Pinpoint the cell where the given text exists, returning its (x, y) midpoint coordinate. 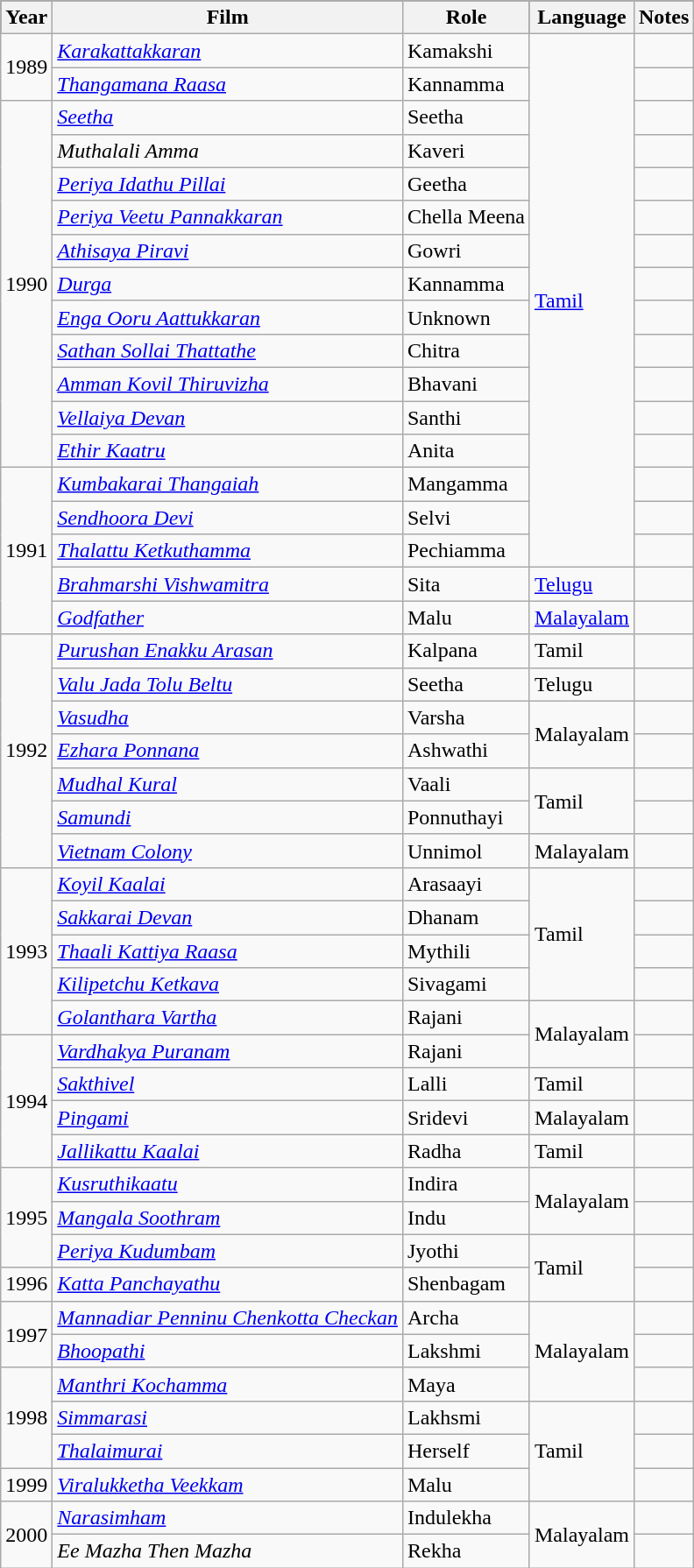
Golanthara Vartha (228, 1018)
Viralukketha Veekkam (228, 1485)
Kamakshi (466, 51)
Archa (466, 1317)
Mangamma (466, 484)
Vietnam Colony (228, 851)
Radha (466, 1151)
Selvi (466, 518)
1991 (26, 551)
Geetha (466, 184)
Pingami (228, 1118)
1993 (26, 950)
Purushan Enakku Arasan (228, 651)
Mudhal Kural (228, 784)
Kalpana (466, 651)
Brahmarshi Vishwamitra (228, 584)
Jyothi (466, 1251)
Indira (466, 1184)
Mythili (466, 950)
Pechiamma (466, 551)
1992 (26, 751)
Language (582, 18)
1997 (26, 1334)
Periya Idathu Pillai (228, 184)
1999 (26, 1485)
Indulekha (466, 1518)
Role (466, 18)
Sendhoora Devi (228, 518)
Athisaya Piravi (228, 251)
Year (26, 18)
Jallikattu Kaalai (228, 1151)
1995 (26, 1218)
Thangamana Raasa (228, 84)
Periya Kudumbam (228, 1251)
Ashwathi (466, 751)
Kusruthikaatu (228, 1184)
Sathan Sollai Thattathe (228, 350)
Enga Ooru Aattukkaran (228, 317)
Simmarasi (228, 1417)
Anita (466, 451)
Thalaimurai (228, 1451)
Bhavani (466, 384)
Vellaiya Devan (228, 418)
Kilipetchu Ketkava (228, 985)
Lakhsmi (466, 1417)
1998 (26, 1417)
Thalattu Ketkuthamma (228, 551)
Samundi (228, 817)
Periya Veetu Pannakkaran (228, 217)
Vaali (466, 784)
Dhanam (466, 917)
Unknown (466, 317)
Gowri (466, 251)
Sridevi (466, 1118)
Unnimol (466, 851)
Rekha (466, 1551)
Katta Panchayathu (228, 1284)
Mannadiar Penninu Chenkotta Checkan (228, 1317)
Notes (663, 18)
Kumbakarai Thangaiah (228, 484)
Santhi (466, 418)
Bhoopathi (228, 1351)
Varsha (466, 717)
1994 (26, 1101)
1990 (26, 284)
Valu Jada Tolu Beltu (228, 684)
Amman Kovil Thiruvizha (228, 384)
Chitra (466, 350)
Kaveri (466, 151)
Thaali Kattiya Raasa (228, 950)
Godfather (228, 618)
1996 (26, 1284)
Shenbagam (466, 1284)
Manthri Kochamma (228, 1384)
Ethir Kaatru (228, 451)
Herself (466, 1451)
Sakkarai Devan (228, 917)
Karakattakkaran (228, 51)
Sakthivel (228, 1084)
Lalli (466, 1084)
Ponnuthayi (466, 817)
Vardhakya Puranam (228, 1051)
Maya (466, 1384)
Vasudha (228, 717)
Mangala Soothram (228, 1218)
2000 (26, 1535)
Film (228, 18)
Ezhara Ponnana (228, 751)
Sita (466, 584)
Durga (228, 284)
1989 (26, 67)
Indu (466, 1218)
Muthalali Amma (228, 151)
Sivagami (466, 985)
Chella Meena (466, 217)
Lakshmi (466, 1351)
Narasimham (228, 1518)
Ee Mazha Then Mazha (228, 1551)
Arasaayi (466, 884)
Koyil Kaalai (228, 884)
